Pinpoint the cell where the given text exists, returning its [X, Y] midpoint coordinate. 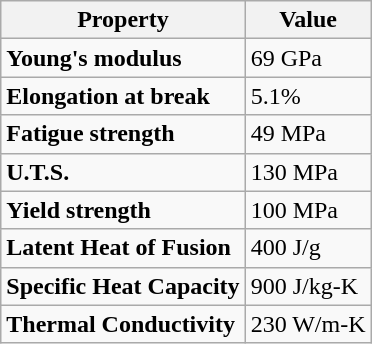
Specific Heat Capacity [123, 286]
5.1% [308, 96]
130 MPa [308, 172]
69 GPa [308, 58]
Property [123, 20]
Fatigue strength [123, 134]
Young's modulus [123, 58]
49 MPa [308, 134]
Value [308, 20]
Yield strength [123, 210]
Latent Heat of Fusion [123, 248]
230 W/m-K [308, 324]
Thermal Conductivity [123, 324]
400 J/g [308, 248]
U.T.S. [123, 172]
900 J/kg-K [308, 286]
Elongation at break [123, 96]
100 MPa [308, 210]
